Capture the cell that displays the provided text and extract its [x, y] central coordinate. 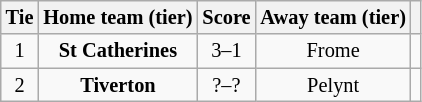
St Catherines [118, 51]
Away team (tier) [332, 17]
Frome [332, 51]
Tiverton [118, 85]
Home team (tier) [118, 17]
Pelynt [332, 85]
Tie [20, 17]
3–1 [226, 51]
2 [20, 85]
?–? [226, 85]
1 [20, 51]
Score [226, 17]
